Identify which cell holds the provided text, then report its [x, y] central coordinate. 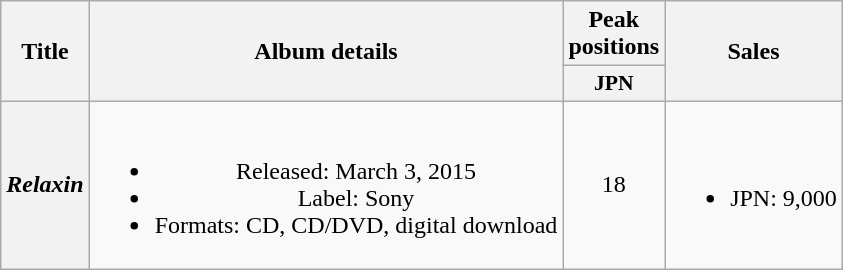
JPN: 9,000 [754, 184]
Peak positions [614, 34]
Title [45, 52]
Relaxin [45, 184]
Sales [754, 52]
18 [614, 184]
JPN [614, 84]
Released: March 3, 2015Label: SonyFormats: CD, CD/DVD, digital download [326, 184]
Album details [326, 52]
